Find where the given text appears and provide that cell's center as (x, y) coordinate. 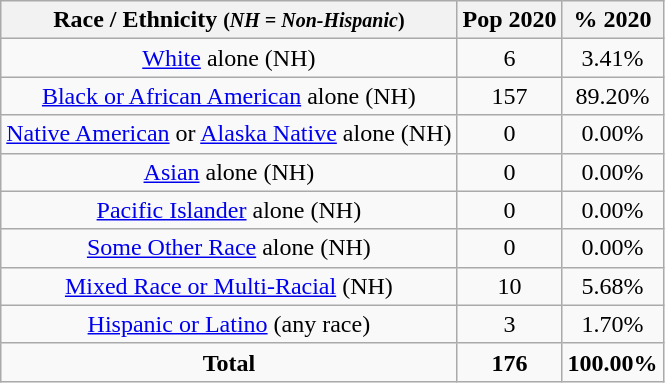
Some Other Race alone (NH) (229, 248)
Mixed Race or Multi-Racial (NH) (229, 286)
Black or African American alone (NH) (229, 96)
Native American or Alaska Native alone (NH) (229, 134)
3.41% (612, 58)
3 (510, 324)
157 (510, 96)
100.00% (612, 362)
10 (510, 286)
% 2020 (612, 20)
Pop 2020 (510, 20)
Asian alone (NH) (229, 172)
89.20% (612, 96)
Race / Ethnicity (NH = Non-Hispanic) (229, 20)
6 (510, 58)
176 (510, 362)
5.68% (612, 286)
Hispanic or Latino (any race) (229, 324)
Pacific Islander alone (NH) (229, 210)
1.70% (612, 324)
Total (229, 362)
White alone (NH) (229, 58)
